Provide the (X, Y) coordinate of the cell's center where the given text is located.  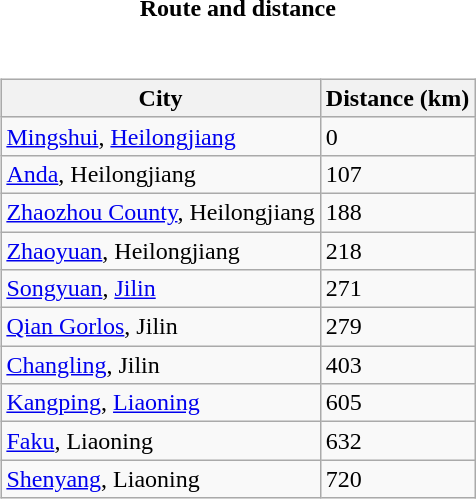
Changling, Jilin (160, 365)
605 (397, 403)
Faku, Liaoning (160, 441)
Anda, Heilongjiang (160, 174)
271 (397, 289)
632 (397, 441)
Kangping, Liaoning (160, 403)
Mingshui, Heilongjiang (160, 136)
107 (397, 174)
403 (397, 365)
City (160, 98)
279 (397, 327)
Shenyang, Liaoning (160, 479)
Zhaoyuan, Heilongjiang (160, 251)
Songyuan, Jilin (160, 289)
188 (397, 212)
Zhaozhou County, Heilongjiang (160, 212)
Distance (km) (397, 98)
218 (397, 251)
Qian Gorlos, Jilin (160, 327)
0 (397, 136)
720 (397, 479)
